Provide the [X, Y] coordinate of the cell's center where the given text is located.  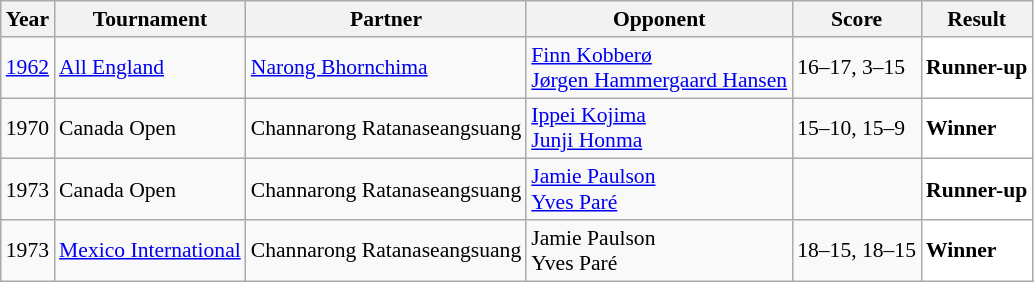
Score [856, 19]
16–17, 3–15 [856, 68]
Tournament [150, 19]
18–15, 18–15 [856, 250]
Result [976, 19]
15–10, 15–9 [856, 128]
Mexico International [150, 250]
All England [150, 68]
1962 [28, 68]
Ippei Kojima Junji Honma [659, 128]
Partner [386, 19]
Year [28, 19]
Finn Kobberø Jørgen Hammergaard Hansen [659, 68]
1970 [28, 128]
Opponent [659, 19]
Narong Bhornchima [386, 68]
